Identify which cell holds the provided text, then report its (X, Y) central coordinate. 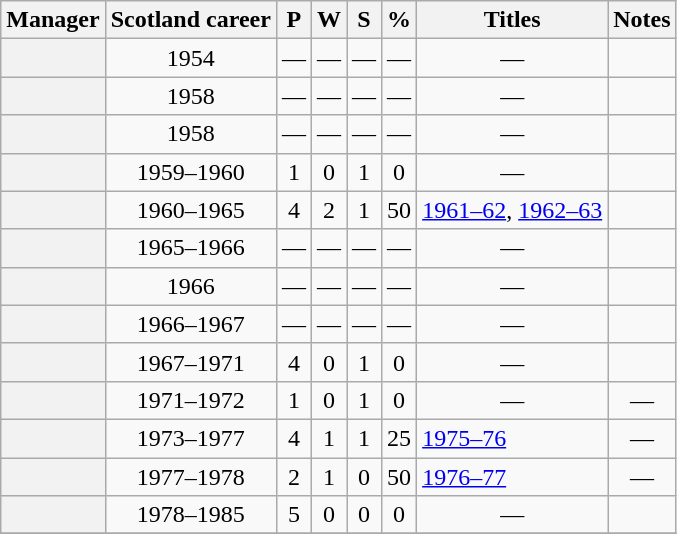
S (364, 20)
Manager (53, 20)
1966 (190, 286)
5 (294, 515)
1976–77 (512, 477)
1971–1972 (190, 400)
1967–1971 (190, 362)
1978–1985 (190, 515)
P (294, 20)
25 (400, 438)
1973–1977 (190, 438)
Notes (642, 20)
1960–1965 (190, 210)
Titles (512, 20)
1975–76 (512, 438)
1977–1978 (190, 477)
1954 (190, 58)
Scotland career (190, 20)
1966–1967 (190, 324)
W (328, 20)
1959–1960 (190, 172)
1965–1966 (190, 248)
1961–62, 1962–63 (512, 210)
% (400, 20)
